Provide the (x, y) coordinate of the cell's center where the given text is located.  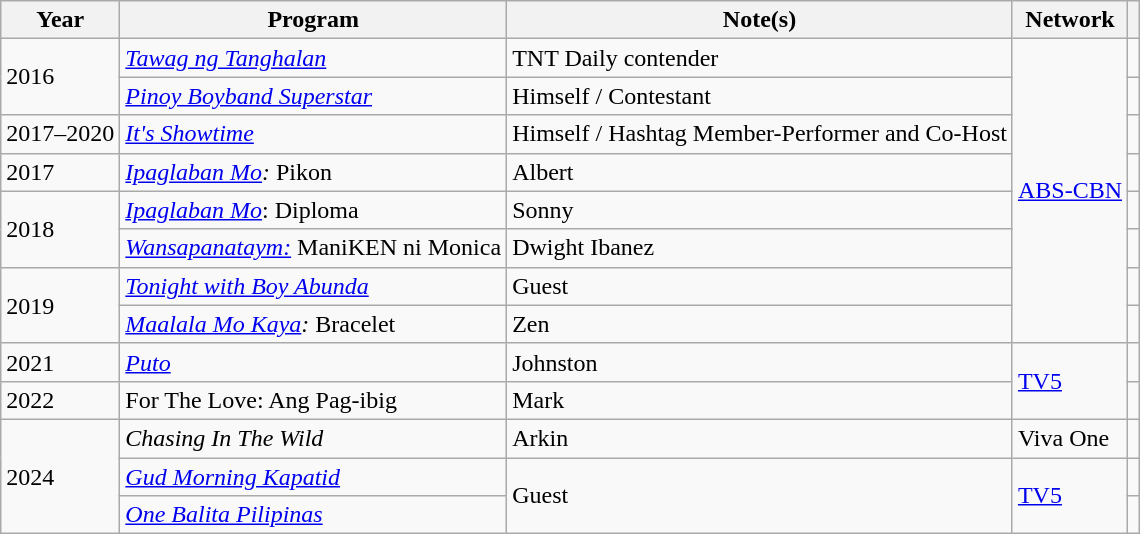
Ipaglaban Mo: Diploma (314, 210)
ABS-CBN (1070, 191)
2022 (60, 400)
Puto (314, 362)
Network (1070, 20)
Year (60, 20)
One Balita Pilipinas (314, 515)
Himself / Hashtag Member-Performer and Co-Host (760, 134)
Chasing In The Wild (314, 438)
Maalala Mo Kaya: Bracelet (314, 324)
Sonny (760, 210)
Wansapanataym: ManiKEN ni Monica (314, 248)
Tonight with Boy Abunda (314, 286)
Pinoy Boyband Superstar (314, 96)
Mark (760, 400)
Program (314, 20)
Tawag ng Tanghalan (314, 58)
For The Love: Ang Pag-ibig (314, 400)
2021 (60, 362)
2019 (60, 305)
Dwight Ibanez (760, 248)
TNT Daily contender (760, 58)
2016 (60, 77)
It's Showtime (314, 134)
Ipaglaban Mo: Pikon (314, 172)
Viva One (1070, 438)
2024 (60, 476)
Note(s) (760, 20)
Albert (760, 172)
2018 (60, 229)
Himself / Contestant (760, 96)
Zen (760, 324)
2017 (60, 172)
2017–2020 (60, 134)
Johnston (760, 362)
Gud Morning Kapatid (314, 477)
Arkin (760, 438)
